Determine the [X, Y] coordinate at the center of the cell enclosing the given text.  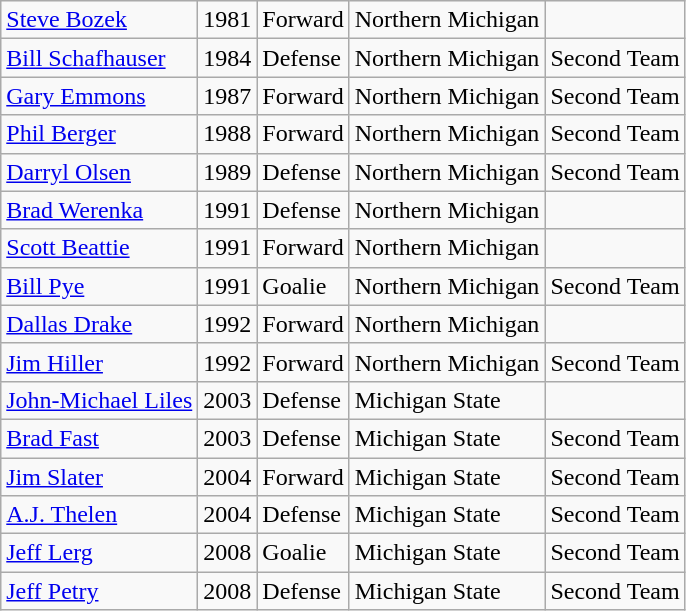
Bill Schafhauser [100, 58]
Jim Slater [100, 477]
Darryl Olsen [100, 172]
Brad Fast [100, 438]
Bill Pye [100, 286]
1987 [228, 96]
Gary Emmons [100, 96]
Jeff Petry [100, 591]
Scott Beattie [100, 248]
1988 [228, 134]
John-Michael Liles [100, 400]
1989 [228, 172]
Phil Berger [100, 134]
Brad Werenka [100, 210]
1984 [228, 58]
Jeff Lerg [100, 553]
1981 [228, 20]
Jim Hiller [100, 362]
Dallas Drake [100, 324]
A.J. Thelen [100, 515]
Steve Bozek [100, 20]
